Find where the given text appears and provide that cell's center as (X, Y) coordinate. 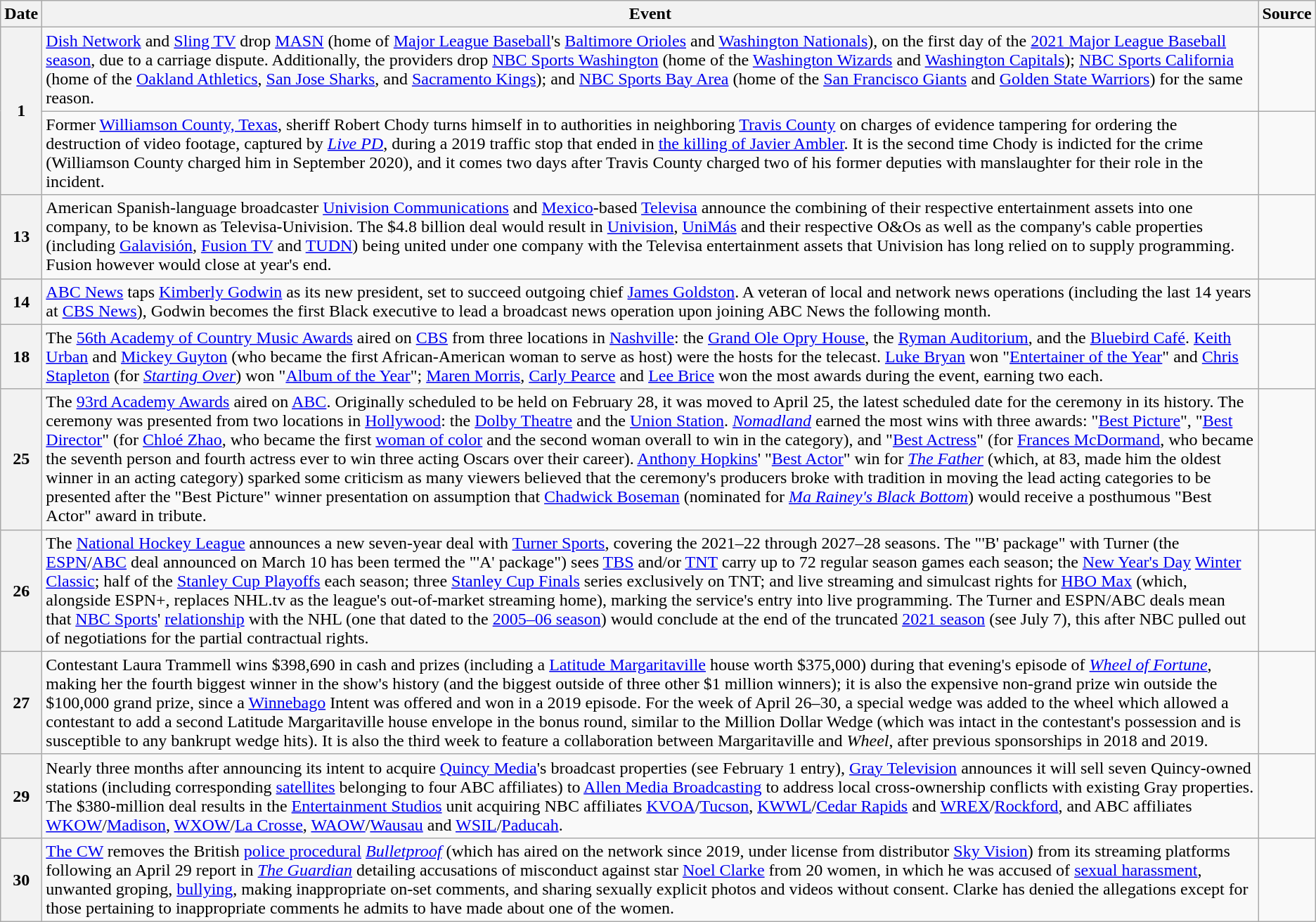
26 (21, 591)
14 (21, 301)
27 (21, 703)
Source (1286, 14)
Date (21, 14)
Event (650, 14)
13 (21, 236)
29 (21, 796)
18 (21, 357)
30 (21, 879)
25 (21, 459)
1 (21, 111)
